Locate the cell with the specified text and output its [x, y] center coordinate. 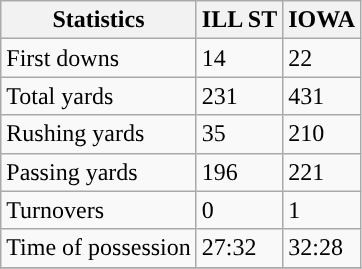
IOWA [322, 20]
14 [239, 58]
Passing yards [99, 172]
231 [239, 96]
First downs [99, 58]
27:32 [239, 248]
1 [322, 210]
Statistics [99, 20]
Rushing yards [99, 134]
210 [322, 134]
221 [322, 172]
32:28 [322, 248]
Turnovers [99, 210]
0 [239, 210]
431 [322, 96]
Time of possession [99, 248]
35 [239, 134]
22 [322, 58]
ILL ST [239, 20]
Total yards [99, 96]
196 [239, 172]
